Identify which cell holds the provided text, then report its (X, Y) central coordinate. 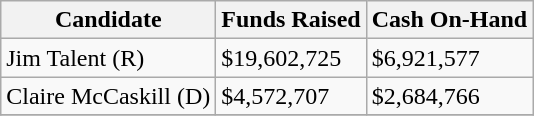
Claire McCaskill (D) (108, 96)
$2,684,766 (449, 96)
$6,921,577 (449, 58)
Cash On-Hand (449, 20)
$4,572,707 (291, 96)
Candidate (108, 20)
$19,602,725 (291, 58)
Jim Talent (R) (108, 58)
Funds Raised (291, 20)
